From the cell containing the given text, extract its center point as [x, y] coordinate. 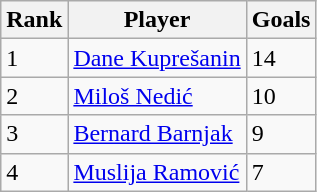
7 [281, 172]
1 [34, 58]
Bernard Barnjak [157, 134]
2 [34, 96]
Miloš Nedić [157, 96]
Dane Kuprešanin [157, 58]
Goals [281, 20]
Rank [34, 20]
Muslija Ramović [157, 172]
4 [34, 172]
9 [281, 134]
3 [34, 134]
10 [281, 96]
14 [281, 58]
Player [157, 20]
